Scan for the cell matching the given text and deliver its (X, Y) coordinate at center. 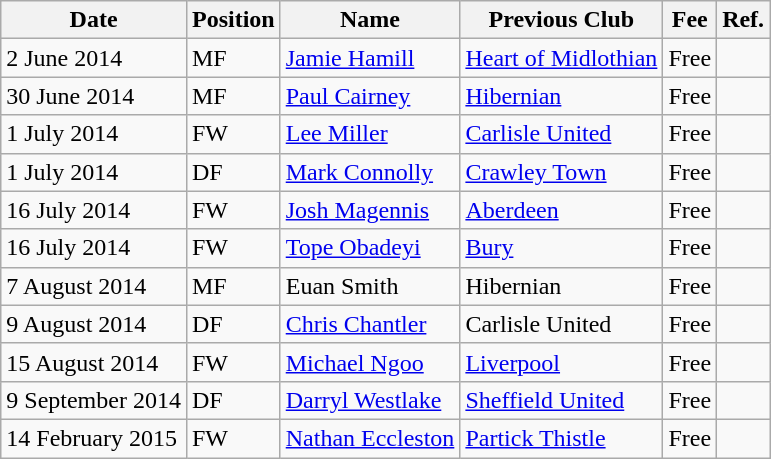
Previous Club (562, 20)
Position (233, 20)
Chris Chantler (370, 324)
30 June 2014 (94, 96)
Crawley Town (562, 172)
Aberdeen (562, 210)
Liverpool (562, 362)
Nathan Eccleston (370, 438)
Name (370, 20)
9 September 2014 (94, 400)
14 February 2015 (94, 438)
Paul Cairney (370, 96)
Sheffield United (562, 400)
Date (94, 20)
7 August 2014 (94, 286)
Euan Smith (370, 286)
Lee Miller (370, 134)
Darryl Westlake (370, 400)
2 June 2014 (94, 58)
Bury (562, 248)
Michael Ngoo (370, 362)
15 August 2014 (94, 362)
Partick Thistle (562, 438)
Tope Obadeyi (370, 248)
Fee (690, 20)
Josh Magennis (370, 210)
Heart of Midlothian (562, 58)
9 August 2014 (94, 324)
Ref. (744, 20)
Mark Connolly (370, 172)
Jamie Hamill (370, 58)
